From the cell containing the given text, extract its center point as (x, y) coordinate. 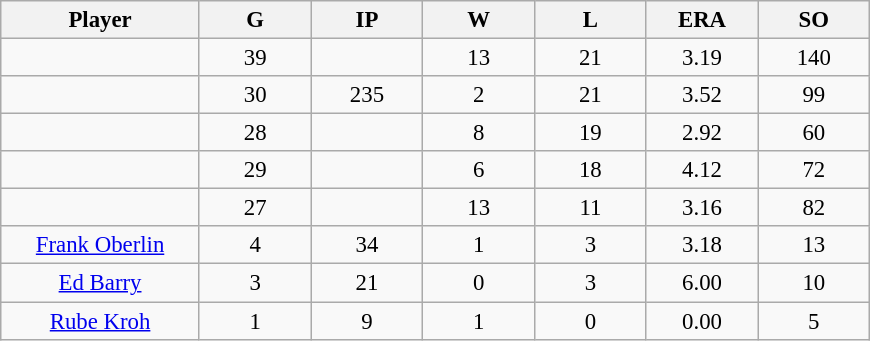
29 (255, 170)
Ed Barry (100, 283)
Rube Kroh (100, 321)
60 (814, 133)
3.18 (702, 245)
6 (479, 170)
0.00 (702, 321)
8 (479, 133)
G (255, 20)
Frank Oberlin (100, 245)
6.00 (702, 283)
140 (814, 58)
10 (814, 283)
19 (590, 133)
ERA (702, 20)
72 (814, 170)
3.52 (702, 95)
L (590, 20)
3.16 (702, 208)
Player (100, 20)
28 (255, 133)
5 (814, 321)
235 (367, 95)
3.19 (702, 58)
IP (367, 20)
18 (590, 170)
W (479, 20)
4.12 (702, 170)
2.92 (702, 133)
SO (814, 20)
4 (255, 245)
27 (255, 208)
82 (814, 208)
34 (367, 245)
9 (367, 321)
2 (479, 95)
99 (814, 95)
30 (255, 95)
39 (255, 58)
11 (590, 208)
